Return (X, Y) of the center of cell containing provided text 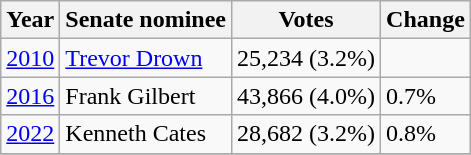
Votes (306, 20)
2016 (30, 96)
Year (30, 20)
Kenneth Cates (146, 134)
Change (426, 20)
2022 (30, 134)
43,866 (4.0%) (306, 96)
Frank Gilbert (146, 96)
2010 (30, 58)
28,682 (3.2%) (306, 134)
0.7% (426, 96)
0.8% (426, 134)
Senate nominee (146, 20)
Trevor Drown (146, 58)
25,234 (3.2%) (306, 58)
